For the text-containing cell, return its midpoint in (X, Y) coordinate format. 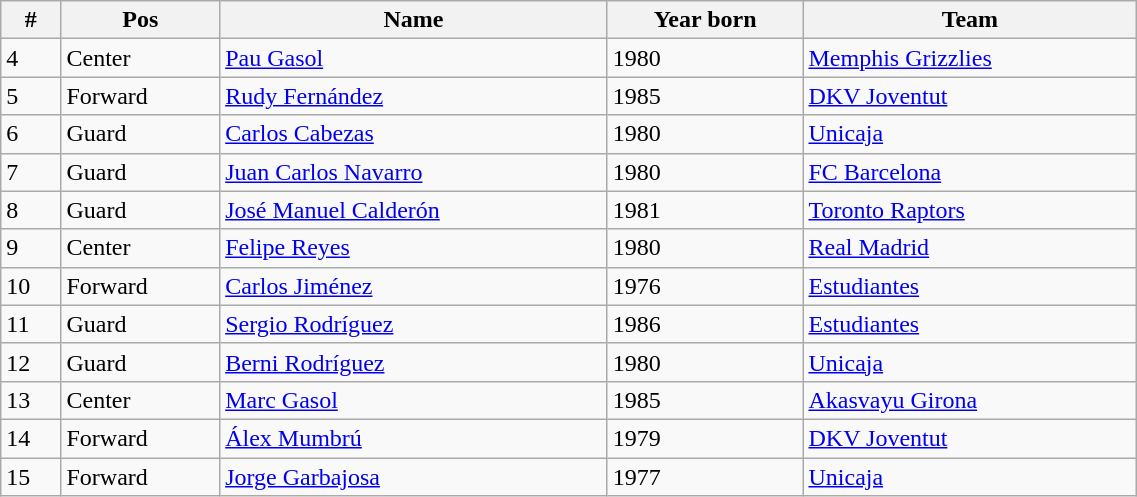
# (31, 20)
Team (970, 20)
6 (31, 134)
8 (31, 210)
Sergio Rodríguez (414, 324)
9 (31, 248)
1976 (705, 286)
Name (414, 20)
Carlos Cabezas (414, 134)
Pau Gasol (414, 58)
Akasvayu Girona (970, 400)
1986 (705, 324)
5 (31, 96)
4 (31, 58)
Pos (140, 20)
1977 (705, 477)
Memphis Grizzlies (970, 58)
12 (31, 362)
10 (31, 286)
Rudy Fernández (414, 96)
Álex Mumbrú (414, 438)
José Manuel Calderón (414, 210)
Real Madrid (970, 248)
13 (31, 400)
Marc Gasol (414, 400)
Berni Rodríguez (414, 362)
14 (31, 438)
Year born (705, 20)
11 (31, 324)
Felipe Reyes (414, 248)
FC Barcelona (970, 172)
Toronto Raptors (970, 210)
1981 (705, 210)
15 (31, 477)
7 (31, 172)
Jorge Garbajosa (414, 477)
Carlos Jiménez (414, 286)
Juan Carlos Navarro (414, 172)
1979 (705, 438)
